Determine the [x, y] coordinate at the center of the cell enclosing the given text.  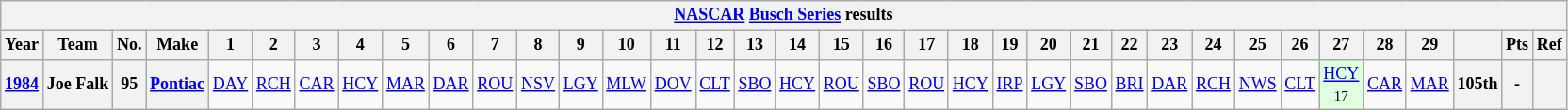
2 [273, 45]
No. [130, 45]
Make [177, 45]
Joe Falk [77, 85]
24 [1214, 45]
4 [360, 45]
9 [580, 45]
1 [230, 45]
Year [23, 45]
NASCAR Busch Series results [784, 15]
20 [1049, 45]
IRP [1010, 85]
HCY17 [1342, 85]
MLW [626, 85]
21 [1091, 45]
1984 [23, 85]
12 [714, 45]
6 [450, 45]
- [1517, 85]
NSV [539, 85]
26 [1300, 45]
10 [626, 45]
7 [496, 45]
23 [1170, 45]
BRI [1129, 85]
14 [797, 45]
Ref [1549, 45]
NWS [1257, 85]
DAY [230, 85]
25 [1257, 45]
Pontiac [177, 85]
13 [755, 45]
105th [1478, 85]
18 [971, 45]
DOV [673, 85]
8 [539, 45]
3 [317, 45]
95 [130, 85]
11 [673, 45]
16 [884, 45]
Team [77, 45]
29 [1429, 45]
28 [1385, 45]
15 [841, 45]
22 [1129, 45]
17 [927, 45]
Pts [1517, 45]
27 [1342, 45]
19 [1010, 45]
5 [406, 45]
